Extract the [x, y] coordinate from the center of the cell holding the provided text.  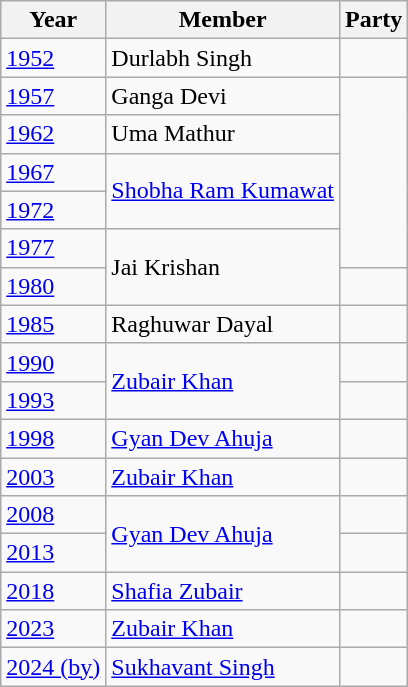
Member [223, 20]
1985 [54, 324]
Year [54, 20]
2023 [54, 629]
Shobha Ram Kumawat [223, 191]
Uma Mathur [223, 134]
2003 [54, 477]
2024 (by) [54, 667]
Ganga Devi [223, 96]
1998 [54, 438]
2008 [54, 515]
Sukhavant Singh [223, 667]
2018 [54, 591]
1977 [54, 248]
1957 [54, 96]
2013 [54, 553]
1980 [54, 286]
1972 [54, 210]
Shafia Zubair [223, 591]
Jai Krishan [223, 267]
Party [373, 20]
Durlabh Singh [223, 58]
1967 [54, 172]
1952 [54, 58]
1962 [54, 134]
1990 [54, 362]
1993 [54, 400]
Raghuwar Dayal [223, 324]
